Find where the given text appears and provide that cell's center as [x, y] coordinate. 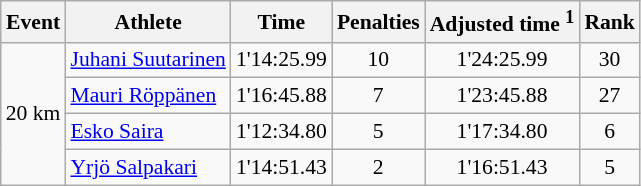
6 [610, 132]
1'16:51.43 [502, 167]
1'16:45.88 [282, 96]
30 [610, 60]
1'24:25.99 [502, 60]
27 [610, 96]
1'14:25.99 [282, 60]
10 [378, 60]
Penalties [378, 22]
Mauri Röppänen [148, 96]
Athlete [148, 22]
1'23:45.88 [502, 96]
7 [378, 96]
Rank [610, 22]
Time [282, 22]
Yrjö Salpakari [148, 167]
1'12:34.80 [282, 132]
Juhani Suutarinen [148, 60]
1'17:34.80 [502, 132]
1'14:51.43 [282, 167]
Event [34, 22]
2 [378, 167]
Adjusted time 1 [502, 22]
Esko Saira [148, 132]
20 km [34, 113]
